Capture the cell that displays the provided text and extract its (x, y) central coordinate. 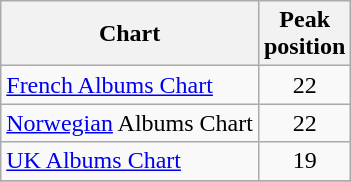
French Albums Chart (130, 85)
19 (304, 161)
UK Albums Chart (130, 161)
Norwegian Albums Chart (130, 123)
Chart (130, 34)
Peakposition (304, 34)
